Locate the cell with the specified text and output its [x, y] center coordinate. 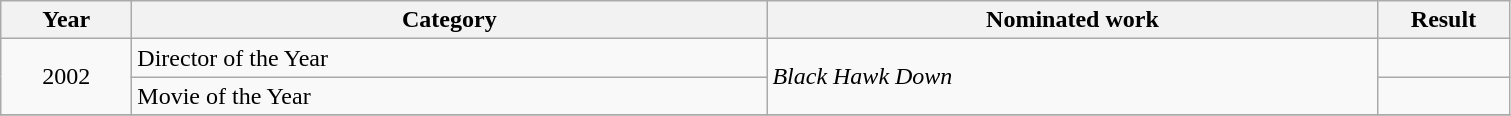
Year [66, 20]
Category [450, 20]
Nominated work [1072, 20]
Director of the Year [450, 58]
Movie of the Year [450, 96]
2002 [66, 77]
Black Hawk Down [1072, 77]
Result [1444, 20]
